Scan for the cell matching the given text and deliver its [X, Y] coordinate at center. 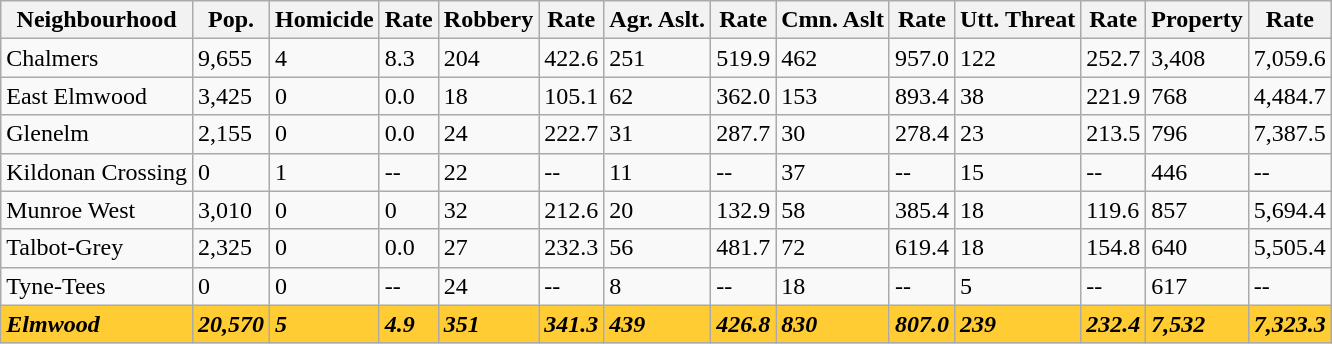
Cmn. Aslt [833, 20]
31 [658, 134]
830 [833, 324]
Elmwood [97, 324]
3,425 [230, 96]
807.0 [922, 324]
640 [1198, 248]
232.4 [1114, 324]
232.3 [572, 248]
23 [1017, 134]
617 [1198, 286]
Chalmers [97, 58]
20,570 [230, 324]
251 [658, 58]
32 [488, 210]
619.4 [922, 248]
796 [1198, 134]
5,505.4 [1290, 248]
Agr. Aslt. [658, 20]
Kildonan Crossing [97, 172]
439 [658, 324]
239 [1017, 324]
Property [1198, 20]
105.1 [572, 96]
20 [658, 210]
857 [1198, 210]
362.0 [744, 96]
72 [833, 248]
30 [833, 134]
119.6 [1114, 210]
East Elmwood [97, 96]
8 [658, 286]
22 [488, 172]
351 [488, 324]
Pop. [230, 20]
222.7 [572, 134]
426.8 [744, 324]
3,010 [230, 210]
62 [658, 96]
37 [833, 172]
2,325 [230, 248]
153 [833, 96]
278.4 [922, 134]
2,155 [230, 134]
893.4 [922, 96]
422.6 [572, 58]
4.9 [408, 324]
Homicide [325, 20]
213.5 [1114, 134]
7,323.3 [1290, 324]
38 [1017, 96]
5,694.4 [1290, 210]
132.9 [744, 210]
385.4 [922, 210]
3,408 [1198, 58]
27 [488, 248]
11 [658, 172]
287.7 [744, 134]
4,484.7 [1290, 96]
Utt. Threat [1017, 20]
Tyne-Tees [97, 286]
462 [833, 58]
Neighbourhood [97, 20]
481.7 [744, 248]
341.3 [572, 324]
Munroe West [97, 210]
252.7 [1114, 58]
957.0 [922, 58]
8.3 [408, 58]
7,532 [1198, 324]
519.9 [744, 58]
1 [325, 172]
204 [488, 58]
212.6 [572, 210]
7,059.6 [1290, 58]
Robbery [488, 20]
15 [1017, 172]
Glenelm [97, 134]
122 [1017, 58]
221.9 [1114, 96]
7,387.5 [1290, 134]
Talbot-Grey [97, 248]
4 [325, 58]
446 [1198, 172]
9,655 [230, 58]
56 [658, 248]
58 [833, 210]
768 [1198, 96]
154.8 [1114, 248]
